Output the [X, Y] coordinate of the center of the cell containing the given text.  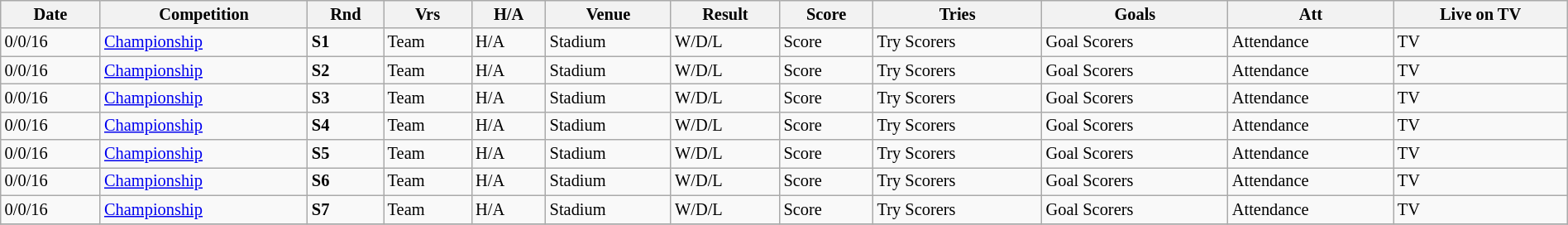
Tries [958, 14]
Goals [1135, 14]
S5 [346, 154]
Result [724, 14]
Date [50, 14]
S2 [346, 70]
S6 [346, 181]
S7 [346, 209]
Vrs [428, 14]
Competition [203, 14]
Att [1311, 14]
S1 [346, 42]
Rnd [346, 14]
S3 [346, 98]
S4 [346, 126]
Live on TV [1480, 14]
Venue [609, 14]
